Provide the [x, y] coordinate of the cell's center where the given text is located.  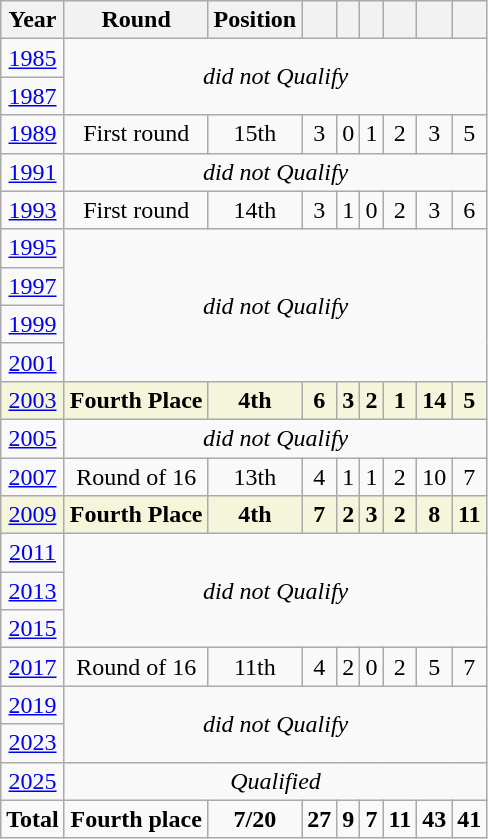
2011 [33, 553]
14 [434, 400]
13th [255, 477]
8 [434, 515]
2001 [33, 362]
2013 [33, 591]
2003 [33, 400]
1993 [33, 210]
Round [136, 20]
Year [33, 20]
7/20 [255, 819]
41 [470, 819]
2017 [33, 667]
1997 [33, 286]
1999 [33, 324]
2019 [33, 705]
9 [348, 819]
1985 [33, 58]
1995 [33, 248]
1989 [33, 134]
2025 [33, 781]
43 [434, 819]
1991 [33, 172]
2015 [33, 629]
10 [434, 477]
2023 [33, 743]
14th [255, 210]
Qualified [276, 781]
Total [33, 819]
Fourth place [136, 819]
Position [255, 20]
2009 [33, 515]
11th [255, 667]
2005 [33, 438]
2007 [33, 477]
15th [255, 134]
27 [320, 819]
1987 [33, 96]
